Search for the cell housing the specified text and yield its (X, Y) center coordinate. 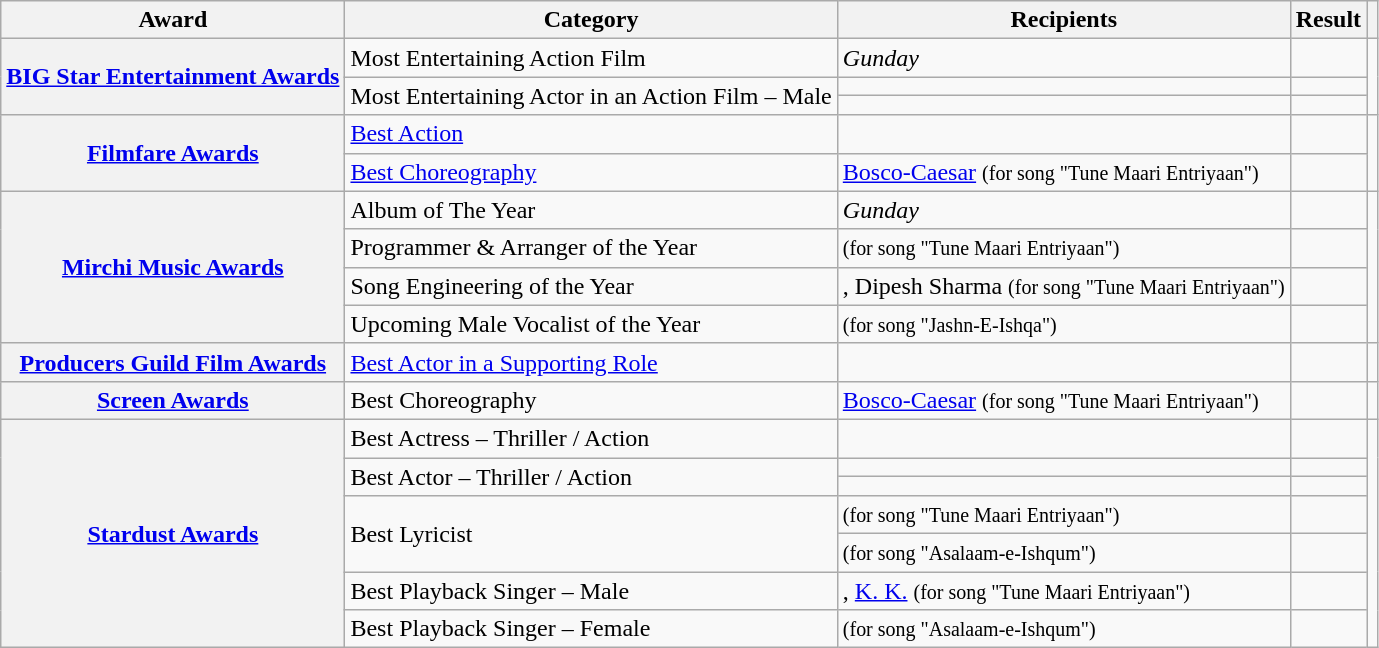
Best Action (591, 134)
Programmer & Arranger of the Year (591, 248)
Mirchi Music Awards (173, 267)
BIG Star Entertainment Awards (173, 77)
Album of The Year (591, 210)
Award (173, 20)
Recipients (1064, 20)
Filmfare Awards (173, 153)
Stardust Awards (173, 533)
Result (1328, 20)
Song Engineering of the Year (591, 286)
Best Lyricist (591, 534)
Best Actor in a Supporting Role (591, 362)
Best Actress – Thriller / Action (591, 438)
Category (591, 20)
Screen Awards (173, 400)
, Dipesh Sharma (for song "Tune Maari Entriyaan") (1064, 286)
, K. K. (for song "Tune Maari Entriyaan") (1064, 591)
Producers Guild Film Awards (173, 362)
Upcoming Male Vocalist of the Year (591, 324)
Best Playback Singer – Male (591, 591)
Best Actor – Thriller / Action (591, 477)
Most Entertaining Action Film (591, 58)
(for song "Jashn-E-Ishqa") (1064, 324)
Best Playback Singer – Female (591, 629)
Most Entertaining Actor in an Action Film – Male (591, 96)
